For the text-containing cell, return its midpoint in (X, Y) coordinate format. 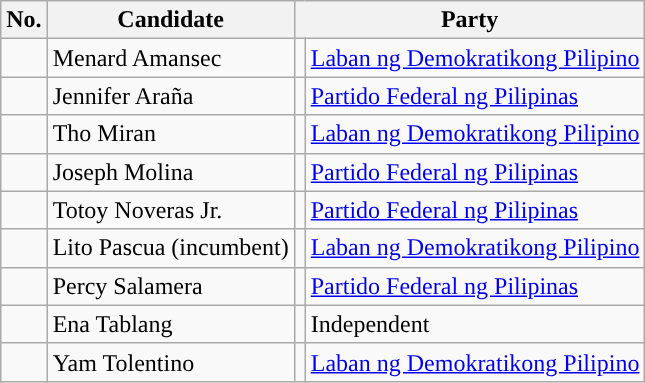
Ena Tablang (170, 324)
Candidate (170, 20)
Joseph Molina (170, 172)
Lito Pascua (incumbent) (170, 248)
Jennifer Araña (170, 96)
Totoy Noveras Jr. (170, 210)
Tho Miran (170, 134)
Percy Salamera (170, 286)
Party (470, 20)
No. (24, 20)
Independent (475, 324)
Yam Tolentino (170, 362)
Menard Amansec (170, 58)
